Identify which cell holds the provided text, then report its [x, y] central coordinate. 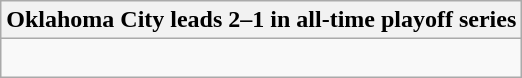
Oklahoma City leads 2–1 in all-time playoff series [262, 20]
